Locate the cell with the specified text and output its (x, y) center coordinate. 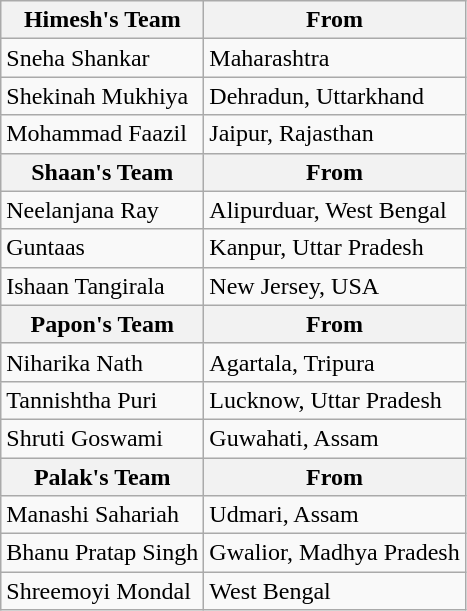
Sneha Shankar (102, 58)
Alipurduar, West Bengal (334, 210)
Shekinah Mukhiya (102, 96)
Udmari, Assam (334, 515)
Shruti Goswami (102, 438)
Jaipur, Rajasthan (334, 134)
New Jersey, USA (334, 286)
Bhanu Pratap Singh (102, 553)
Dehradun, Uttarkhand (334, 96)
Papon's Team (102, 324)
Shreemoyi Mondal (102, 591)
Guntaas (102, 248)
Ishaan Tangirala (102, 286)
Gwalior, Madhya Pradesh (334, 553)
Niharika Nath (102, 362)
Guwahati, Assam (334, 438)
Maharashtra (334, 58)
Tannishtha Puri (102, 400)
Shaan's Team (102, 172)
Palak's Team (102, 477)
Agartala, Tripura (334, 362)
Kanpur, Uttar Pradesh (334, 248)
Mohammad Faazil (102, 134)
Lucknow, Uttar Pradesh (334, 400)
Manashi Sahariah (102, 515)
West Bengal (334, 591)
Himesh's Team (102, 20)
Neelanjana Ray (102, 210)
